Scan for the cell matching the given text and deliver its (X, Y) coordinate at center. 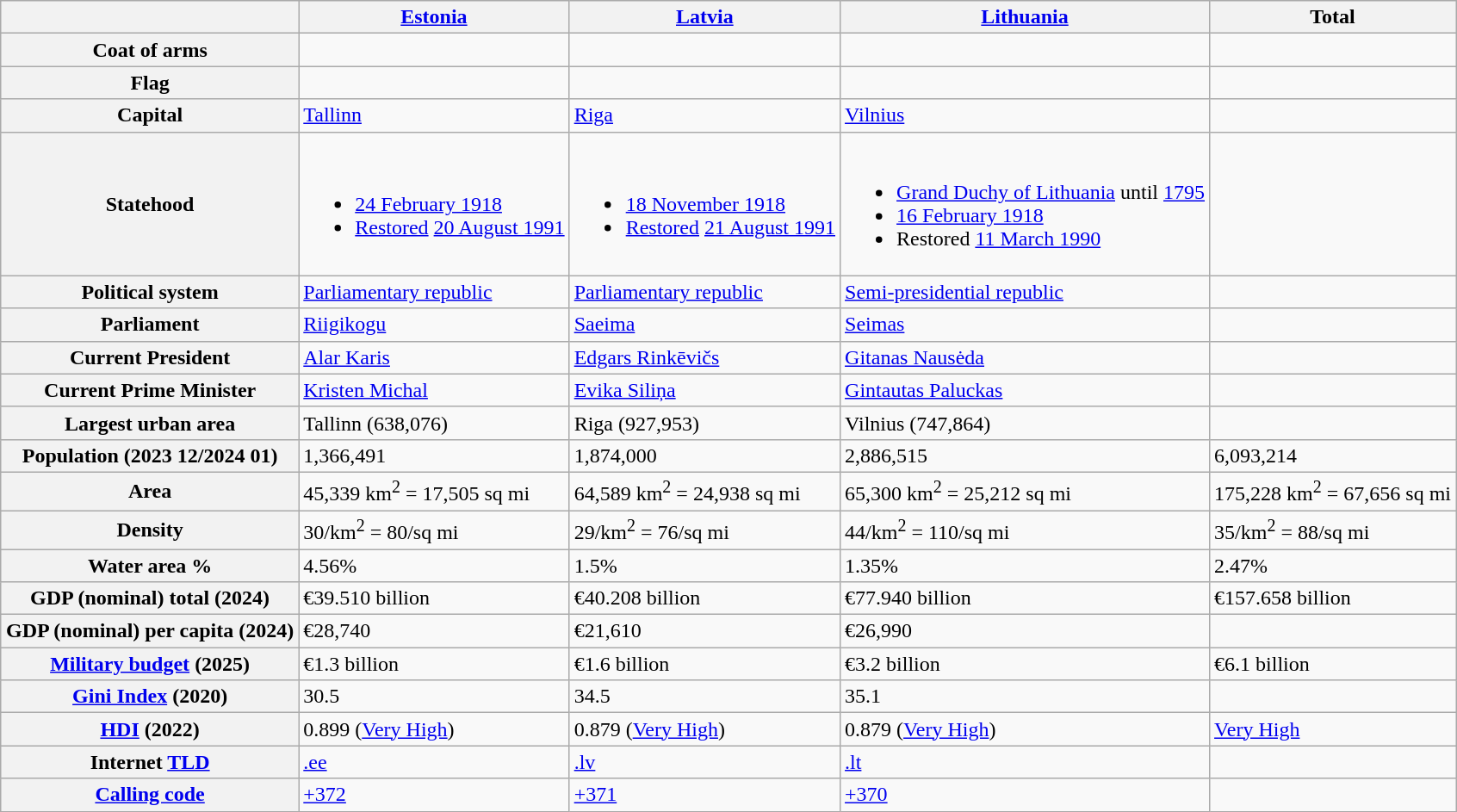
€3.2 billion (1025, 664)
4.56% (434, 566)
Total (1333, 17)
Parliament (150, 325)
Tallinn (638,076) (434, 423)
Kristen Michal (434, 390)
.lv (704, 762)
1,366,491 (434, 456)
35.1 (1025, 697)
Current Prime Minister (150, 390)
€77.940 billion (1025, 598)
18 November 1918Restored 21 August 1991 (704, 203)
Military budget (2025) (150, 664)
Coat of arms (150, 50)
Alar Karis (434, 357)
Riigikogu (434, 325)
Water area % (150, 566)
Internet TLD (150, 762)
Riga (927,953) (704, 423)
Gintautas Paluckas (1025, 390)
Capital (150, 115)
Population (2023 12/2024 01) (150, 456)
Vilnius (747,864) (1025, 423)
45,339 km2 = 17,505 sq mi (434, 491)
30/km2 = 80/sq mi (434, 530)
Gini Index (2020) (150, 697)
+370 (1025, 795)
Seimas (1025, 325)
Density (150, 530)
.ee (434, 762)
Semi-presidential republic (1025, 292)
6,093,214 (1333, 456)
65,300 km2 = 25,212 sq mi (1025, 491)
Latvia (704, 17)
Estonia (434, 17)
GDP (nominal) total (2024) (150, 598)
34.5 (704, 697)
HDI (2022) (150, 729)
+372 (434, 795)
64,589 km2 = 24,938 sq mi (704, 491)
175,228 km2 = 67,656 sq mi (1333, 491)
Lithuania (1025, 17)
Grand Duchy of Lithuania until 179516 February 1918Restored 11 March 1990 (1025, 203)
2.47% (1333, 566)
€1.6 billion (704, 664)
44/km2 = 110/sq mi (1025, 530)
Riga (704, 115)
Edgars Rinkēvičs (704, 357)
2,886,515 (1025, 456)
1.5% (704, 566)
Saeima (704, 325)
€26,990 (1025, 631)
€1.3 billion (434, 664)
35/km2 = 88/sq mi (1333, 530)
+371 (704, 795)
Vilnius (1025, 115)
€39.510 billion (434, 598)
1.35% (1025, 566)
Area (150, 491)
€6.1 billion (1333, 664)
1,874,000 (704, 456)
Political system (150, 292)
€21,610 (704, 631)
.lt (1025, 762)
Calling code (150, 795)
0.899 (Very High) (434, 729)
GDP (nominal) per capita (2024) (150, 631)
€28,740 (434, 631)
Current President (150, 357)
Statehood (150, 203)
Evika Siliņa (704, 390)
€40.208 billion (704, 598)
€157.658 billion (1333, 598)
Flag (150, 83)
Very High (1333, 729)
Largest urban area (150, 423)
Tallinn (434, 115)
24 February 1918Restored 20 August 1991 (434, 203)
30.5 (434, 697)
Gitanas Nausėda (1025, 357)
29/km2 = 76/sq mi (704, 530)
